Determine the [X, Y] coordinate at the center of the cell enclosing the given text.  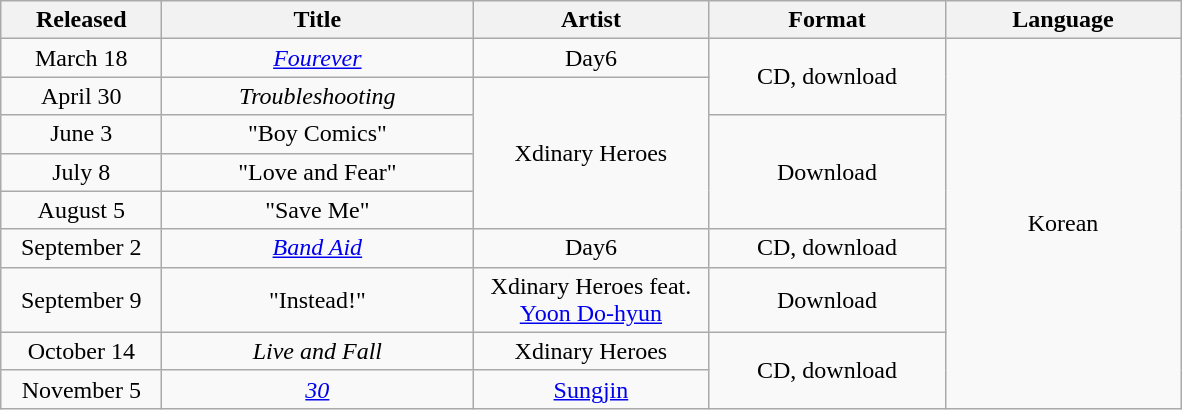
"Save Me" [318, 210]
November 5 [82, 389]
June 3 [82, 134]
Released [82, 20]
Live and Fall [318, 351]
Xdinary Heroes feat. Yoon Do-hyun [591, 300]
August 5 [82, 210]
March 18 [82, 58]
July 8 [82, 172]
Format [827, 20]
October 14 [82, 351]
"Instead!" [318, 300]
Artist [591, 20]
Band Aid [318, 248]
September 2 [82, 248]
Korean [1063, 224]
April 30 [82, 96]
"Love and Fear" [318, 172]
Language [1063, 20]
"Boy Comics" [318, 134]
Title [318, 20]
Fourever [318, 58]
30 [318, 389]
September 9 [82, 300]
Sungjin [591, 389]
Troubleshooting [318, 96]
